Determine the [x, y] coordinate at the center of the cell enclosing the given text.  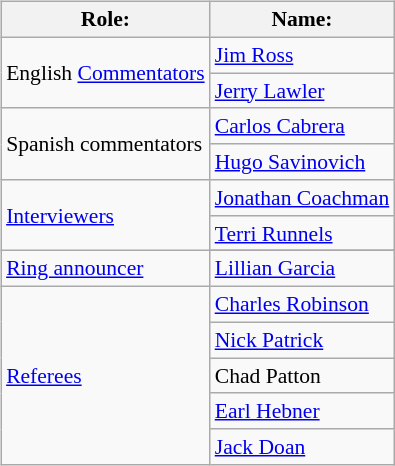
Referees [106, 376]
Charles Robinson [302, 305]
Jonathan Coachman [302, 198]
Interviewers [106, 216]
Lillian Garcia [302, 269]
Role: [106, 20]
Jack Doan [302, 447]
Chad Patton [302, 376]
Nick Patrick [302, 340]
Terri Runnels [302, 233]
Ring announcer [106, 269]
Spanish commentators [106, 144]
Name: [302, 20]
Jerry Lawler [302, 91]
Earl Hebner [302, 411]
Hugo Savinovich [302, 162]
Carlos Cabrera [302, 126]
English Commentators [106, 72]
Jim Ross [302, 55]
